Scan for the cell matching the given text and deliver its (X, Y) coordinate at center. 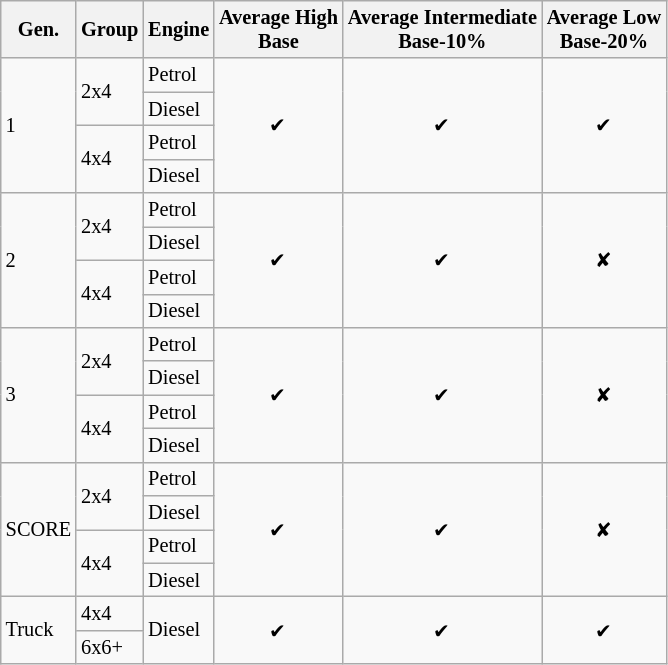
2 (38, 260)
Truck (38, 630)
Group (110, 29)
SCORE (38, 530)
Average LowBase-20% (604, 29)
3 (38, 394)
Engine (178, 29)
Average HighBase (278, 29)
Gen. (38, 29)
6x6+ (110, 647)
1 (38, 126)
Average IntermediateBase-10% (442, 29)
